Detect which cell encompasses the target text, then output its (X, Y) center coordinate. 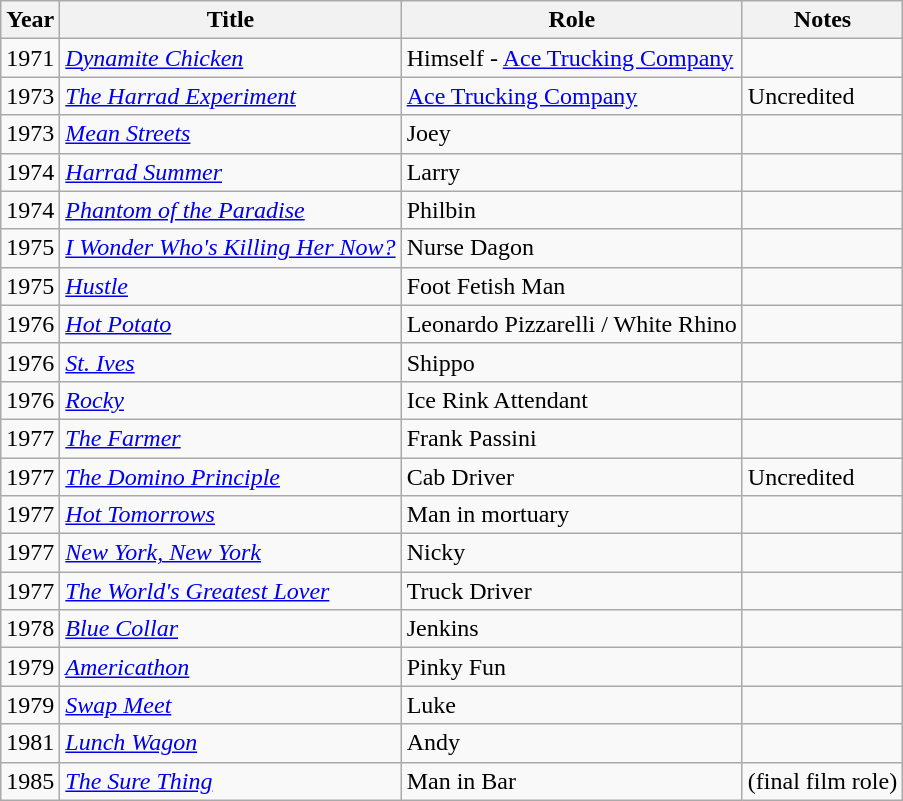
1981 (30, 743)
Role (572, 20)
Leonardo Pizzarelli / White Rhino (572, 324)
Lunch Wagon (230, 743)
Rocky (230, 400)
Hot Potato (230, 324)
1971 (30, 58)
1985 (30, 781)
(final film role) (822, 781)
Blue Collar (230, 629)
Luke (572, 705)
Man in Bar (572, 781)
Philbin (572, 210)
St. Ives (230, 362)
Hot Tomorrows (230, 515)
Shippo (572, 362)
The Harrad Experiment (230, 96)
Phantom of the Paradise (230, 210)
Mean Streets (230, 134)
Nicky (572, 553)
I Wonder Who's Killing Her Now? (230, 248)
The World's Greatest Lover (230, 591)
Year (30, 20)
Americathon (230, 667)
Notes (822, 20)
Nurse Dagon (572, 248)
Hustle (230, 286)
Larry (572, 172)
Ace Trucking Company (572, 96)
Cab Driver (572, 477)
Ice Rink Attendant (572, 400)
The Domino Principle (230, 477)
Dynamite Chicken (230, 58)
Harrad Summer (230, 172)
Frank Passini (572, 438)
Pinky Fun (572, 667)
Himself - Ace Trucking Company (572, 58)
Joey (572, 134)
Swap Meet (230, 705)
The Farmer (230, 438)
Jenkins (572, 629)
New York, New York (230, 553)
Man in mortuary (572, 515)
The Sure Thing (230, 781)
Title (230, 20)
Truck Driver (572, 591)
Foot Fetish Man (572, 286)
Andy (572, 743)
1978 (30, 629)
